Capture the cell that displays the provided text and extract its (x, y) central coordinate. 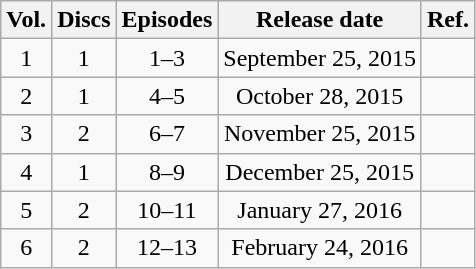
4–5 (167, 96)
November 25, 2015 (320, 134)
6–7 (167, 134)
Release date (320, 20)
September 25, 2015 (320, 58)
1–3 (167, 58)
December 25, 2015 (320, 172)
Vol. (26, 20)
5 (26, 210)
3 (26, 134)
Discs (84, 20)
October 28, 2015 (320, 96)
February 24, 2016 (320, 248)
Ref. (448, 20)
Episodes (167, 20)
10–11 (167, 210)
8–9 (167, 172)
January 27, 2016 (320, 210)
4 (26, 172)
12–13 (167, 248)
6 (26, 248)
